Detect which cell encompasses the target text, then output its (X, Y) center coordinate. 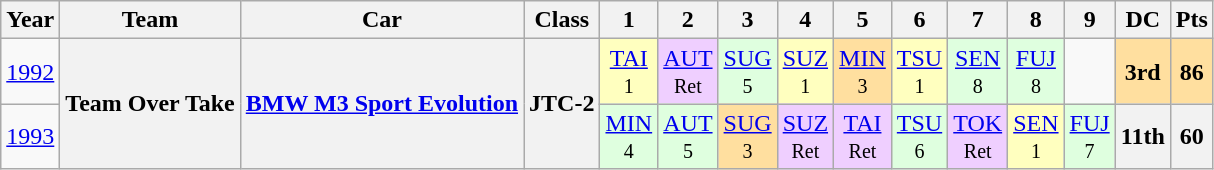
FUJ8 (1036, 72)
2 (688, 20)
TAIRet (863, 136)
Car (382, 20)
MIN3 (863, 72)
Team (150, 20)
FUJ7 (1090, 136)
4 (805, 20)
Team Over Take (150, 104)
TOKRet (978, 136)
TSU1 (919, 72)
TAI1 (629, 72)
SUZRet (805, 136)
JTC-2 (562, 104)
SEN8 (978, 72)
SUG3 (748, 136)
86 (1192, 72)
11th (1142, 136)
8 (1036, 20)
SUZ1 (805, 72)
3 (748, 20)
Year (30, 20)
Pts (1192, 20)
TSU6 (919, 136)
5 (863, 20)
Class (562, 20)
SUG5 (748, 72)
BMW M3 Sport Evolution (382, 104)
AUTRet (688, 72)
9 (1090, 20)
AUT5 (688, 136)
1992 (30, 72)
DC (1142, 20)
7 (978, 20)
MIN4 (629, 136)
1993 (30, 136)
1 (629, 20)
3rd (1142, 72)
60 (1192, 136)
SEN1 (1036, 136)
6 (919, 20)
